Determine the (x, y) coordinate at the center of the cell enclosing the given text.  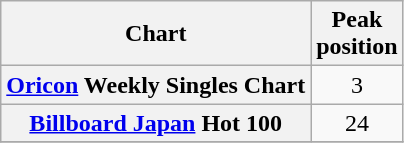
24 (357, 123)
Peakposition (357, 34)
Oricon Weekly Singles Chart (156, 85)
Billboard Japan Hot 100 (156, 123)
Chart (156, 34)
3 (357, 85)
